Provide the (x, y) coordinate of the cell's center where the given text is located.  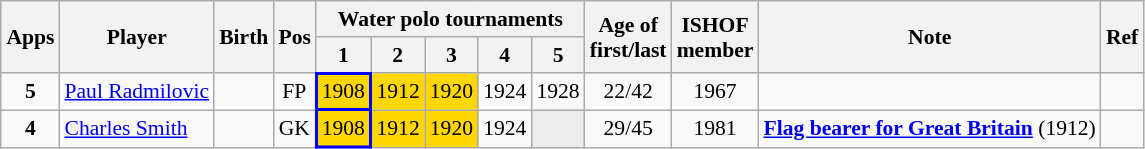
1 (344, 55)
3 (452, 55)
Water polo tournaments (450, 19)
ISHOFmember (716, 37)
2 (398, 55)
Age offirst/last (628, 37)
Pos (294, 37)
Paul Radmilovic (136, 92)
FP (294, 92)
1981 (716, 128)
1967 (716, 92)
Birth (244, 37)
Flag bearer for Great Britain (1912) (929, 128)
Ref (1122, 37)
Charles Smith (136, 128)
GK (294, 128)
22/42 (628, 92)
29/45 (628, 128)
Apps (30, 37)
Player (136, 37)
1928 (558, 92)
Note (929, 37)
